For the text-containing cell, return its midpoint in (x, y) coordinate format. 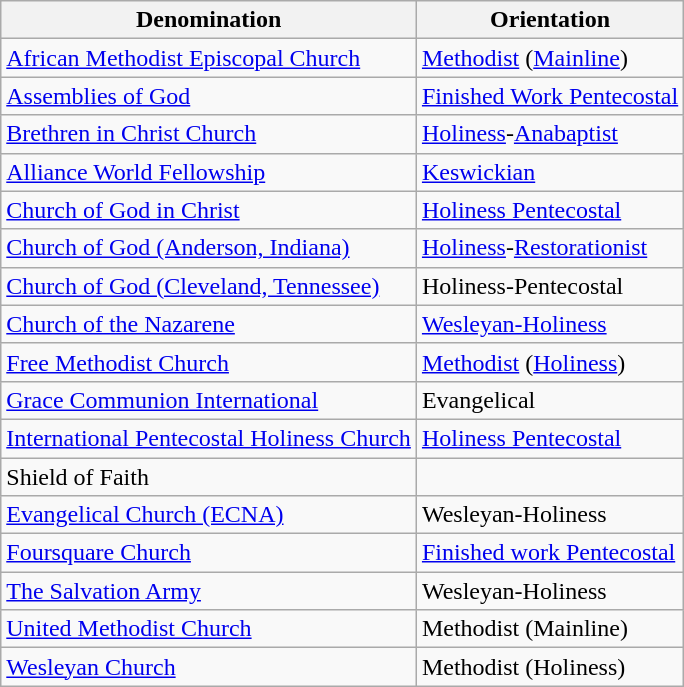
Church of God (Cleveland, Tennessee) (209, 286)
Shield of Faith (209, 477)
Grace Communion International (209, 400)
Evangelical Church (ECNA) (209, 515)
Finished work Pentecostal (550, 553)
Orientation (550, 20)
African Methodist Episcopal Church (209, 58)
Wesleyan Church (209, 667)
Finished Work Pentecostal (550, 96)
Foursquare Church (209, 553)
Brethren in Christ Church (209, 134)
The Salvation Army (209, 591)
Church of the Nazarene (209, 324)
International Pentecostal Holiness Church (209, 438)
Denomination (209, 20)
Alliance World Fellowship (209, 172)
Keswickian (550, 172)
United Methodist Church (209, 629)
Free Methodist Church (209, 362)
Church of God in Christ (209, 210)
Holiness-Pentecostal (550, 286)
Assemblies of God (209, 96)
Holiness-Restorationist (550, 248)
Church of God (Anderson, Indiana) (209, 248)
Evangelical (550, 400)
Holiness-Anabaptist (550, 134)
